Return [X, Y] of the center of cell containing provided text 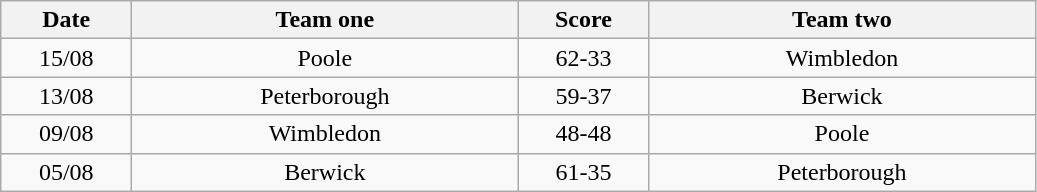
59-37 [584, 96]
48-48 [584, 134]
13/08 [66, 96]
Date [66, 20]
05/08 [66, 172]
61-35 [584, 172]
15/08 [66, 58]
Team two [842, 20]
62-33 [584, 58]
Team one [325, 20]
09/08 [66, 134]
Score [584, 20]
